For the text-containing cell, return its midpoint in [X, Y] coordinate format. 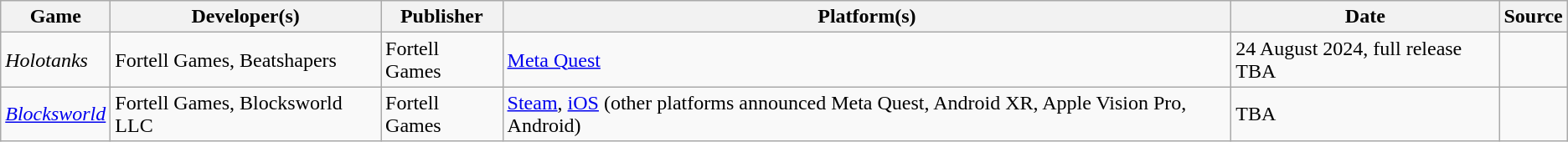
Platform(s) [867, 17]
Publisher [442, 17]
Holotanks [55, 60]
Game [55, 17]
Blocksworld [55, 114]
TBA [1365, 114]
Fortell Games, Blocksworld LLC [246, 114]
Steam, iOS (other platforms announced Meta Quest, Android XR, Apple Vision Pro, Android) [867, 114]
Developer(s) [246, 17]
Fortell Games, Beatshapers [246, 60]
Date [1365, 17]
Meta Quest [867, 60]
24 August 2024, full release TBA [1365, 60]
Source [1533, 17]
